Determine the [x, y] coordinate at the center of the cell enclosing the given text.  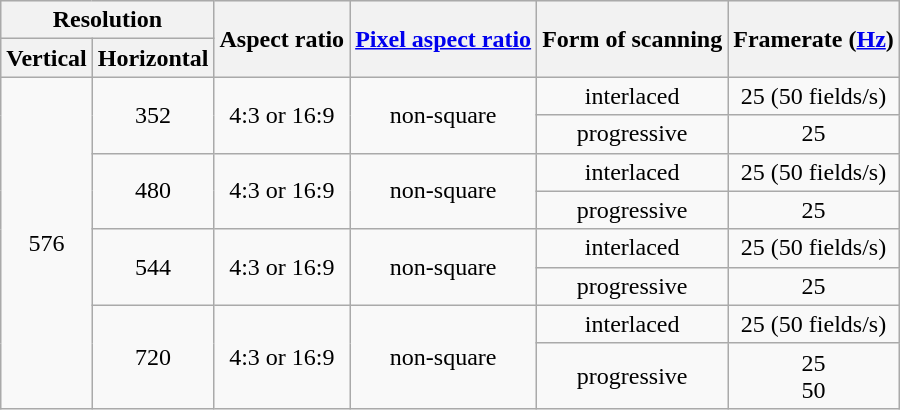
2550 [814, 376]
Horizontal [153, 58]
720 [153, 356]
576 [46, 243]
Aspect ratio [282, 39]
480 [153, 191]
Vertical [46, 58]
352 [153, 115]
Form of scanning [632, 39]
Pixel aspect ratio [444, 39]
544 [153, 267]
Framerate (Hz) [814, 39]
Resolution [108, 20]
